Extract the (x, y) coordinate from the center of the cell holding the provided text.  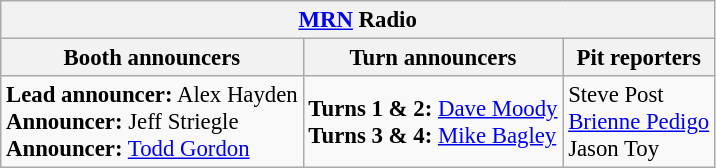
MRN Radio (358, 20)
Lead announcer: Alex HaydenAnnouncer: Jeff StriegleAnnouncer: Todd Gordon (152, 122)
Turn announcers (433, 58)
Booth announcers (152, 58)
Steve PostBrienne PedigoJason Toy (639, 122)
Pit reporters (639, 58)
Turns 1 & 2: Dave MoodyTurns 3 & 4: Mike Bagley (433, 122)
